Output the (x, y) coordinate of the center of the cell containing the given text.  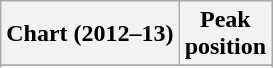
Chart (2012–13) (90, 34)
Peakposition (225, 34)
